Determine the (x, y) coordinate at the center of the cell enclosing the given text.  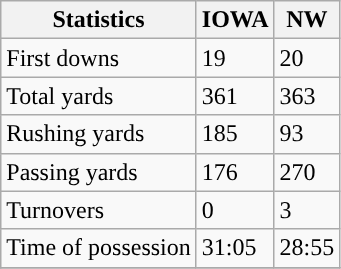
176 (235, 172)
First downs (99, 58)
270 (307, 172)
363 (307, 96)
20 (307, 58)
28:55 (307, 248)
0 (235, 210)
19 (235, 58)
Rushing yards (99, 134)
31:05 (235, 248)
185 (235, 134)
Turnovers (99, 210)
Statistics (99, 20)
Time of possession (99, 248)
93 (307, 134)
Total yards (99, 96)
361 (235, 96)
IOWA (235, 20)
Passing yards (99, 172)
3 (307, 210)
NW (307, 20)
